Output the (X, Y) coordinate of the center of the cell containing the given text.  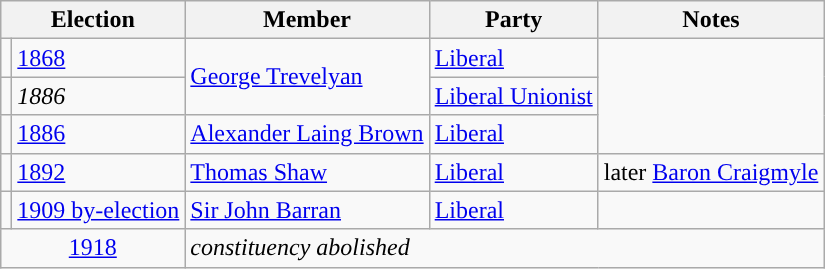
1909 by-election (98, 210)
1918 (93, 248)
1868 (98, 58)
Alexander Laing Brown (307, 134)
Member (307, 20)
1892 (98, 172)
Sir John Barran (307, 210)
Party (514, 20)
Notes (711, 20)
Election (93, 20)
later Baron Craigmyle (711, 172)
constituency abolished (504, 248)
Thomas Shaw (307, 172)
Liberal Unionist (514, 96)
George Trevelyan (307, 77)
